For the text-containing cell, return its midpoint in (X, Y) coordinate format. 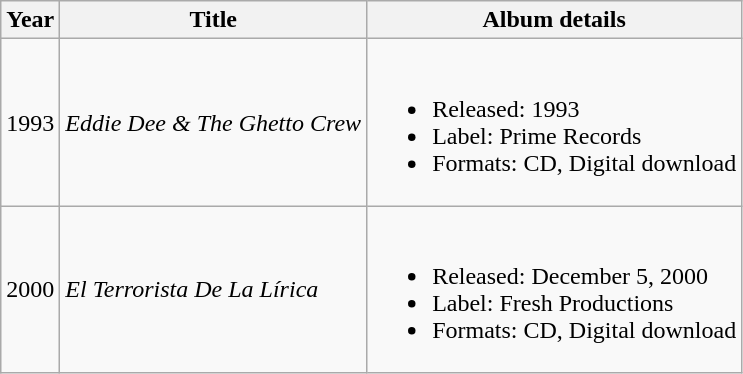
Album details (554, 20)
1993 (30, 122)
Released: December 5, 2000Label: Fresh ProductionsFormats: CD, Digital download (554, 290)
El Terrorista De La Lírica (214, 290)
Title (214, 20)
Eddie Dee & The Ghetto Crew (214, 122)
Released: 1993Label: Prime RecordsFormats: CD, Digital download (554, 122)
2000 (30, 290)
Year (30, 20)
